Scan for the cell matching the given text and deliver its (X, Y) coordinate at center. 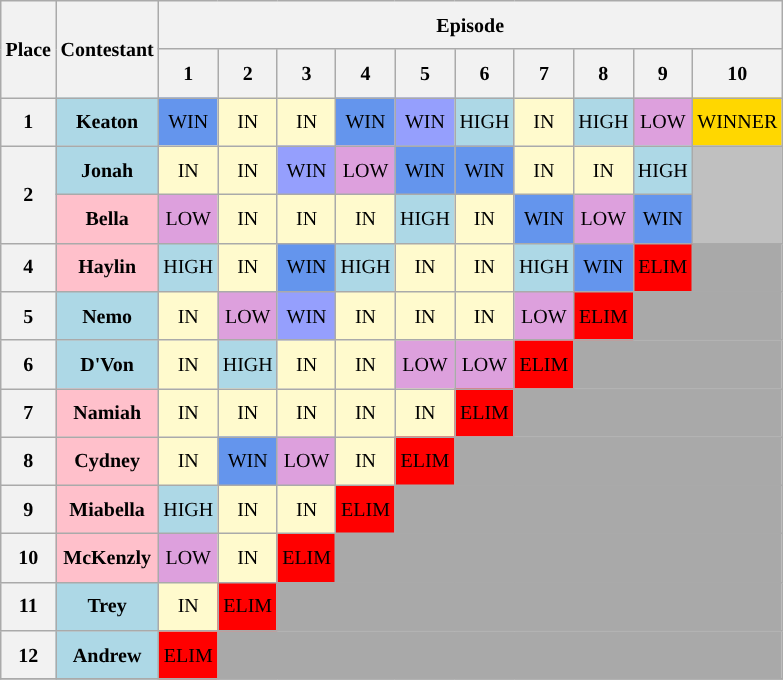
Bella (108, 219)
Miabella (108, 510)
D'Von (108, 364)
12 (28, 655)
Andrew (108, 655)
WINNER (738, 122)
Nemo (108, 316)
Keaton (108, 122)
Episode (470, 25)
Trey (108, 607)
Haylin (108, 267)
Place (28, 50)
11 (28, 607)
McKenzly (108, 558)
3 (306, 74)
Namiah (108, 413)
Cydney (108, 461)
Jonah (108, 170)
Contestant (108, 50)
